Determine the (X, Y) coordinate at the center of the cell enclosing the given text.  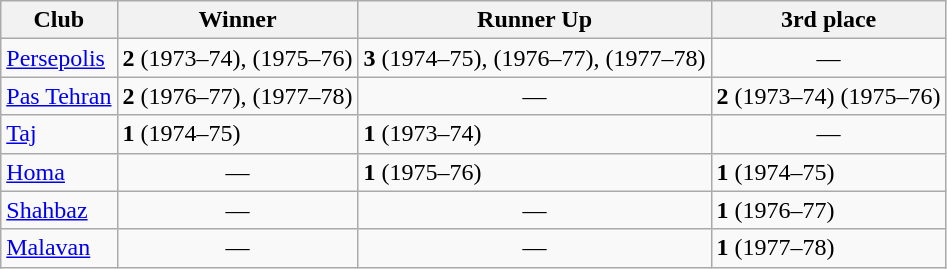
1 (1975–76) (534, 172)
Malavan (59, 248)
2 (1976–77), (1977–78) (238, 96)
Winner (238, 20)
2 (1973–74) (1975–76) (828, 96)
1 (1973–74) (534, 134)
Homa (59, 172)
2 (1973–74), (1975–76) (238, 58)
Persepolis (59, 58)
Runner Up (534, 20)
Club (59, 20)
Taj (59, 134)
3rd place (828, 20)
Pas Tehran (59, 96)
1 (1977–78) (828, 248)
3 (1974–75), (1976–77), (1977–78) (534, 58)
1 (1976–77) (828, 210)
Shahbaz (59, 210)
